Determine the (x, y) coordinate at the center of the cell enclosing the given text.  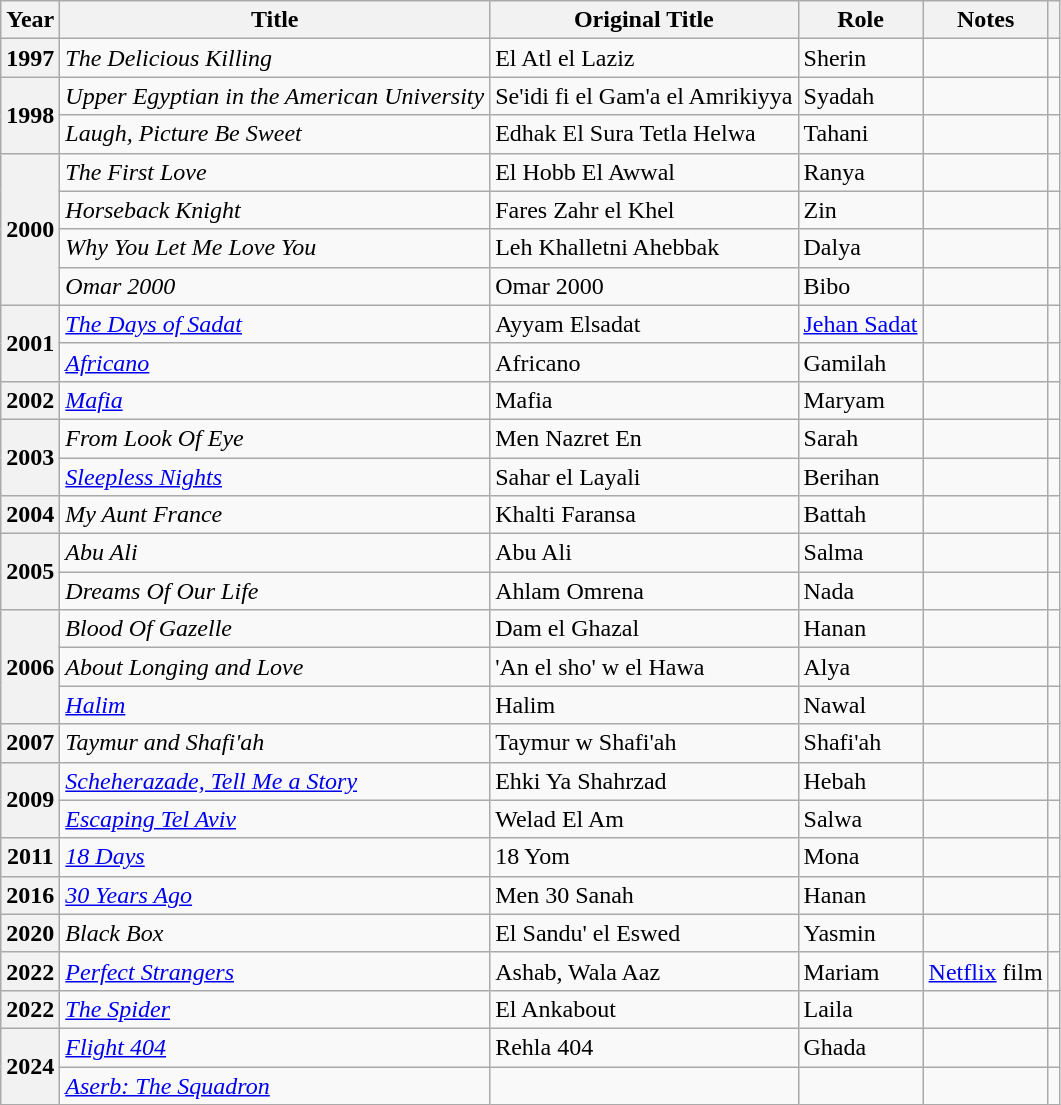
Year (30, 20)
Original Title (644, 20)
Netflix film (986, 971)
Men 30 Sanah (644, 895)
Se'idi fi el Gam'a el Amrikiyya (644, 96)
Sherin (860, 58)
Sleepless Nights (275, 477)
Taymur and Shafi'ah (275, 743)
From Look Of Eye (275, 438)
El Hobb El Awwal (644, 172)
30 Years Ago (275, 895)
The First Love (275, 172)
Mariam (860, 971)
Sahar el Layali (644, 477)
El Ankabout (644, 1009)
2001 (30, 343)
Upper Egyptian in the American University (275, 96)
Gamilah (860, 362)
2011 (30, 857)
2006 (30, 667)
Berihan (860, 477)
Aserb: The Squadron (275, 1085)
Welad El Am (644, 819)
Nawal (860, 705)
Laila (860, 1009)
Syadah (860, 96)
Edhak El Sura Tetla Helwa (644, 134)
Nada (860, 591)
Khalti Faransa (644, 515)
Title (275, 20)
2007 (30, 743)
Taymur w Shafi'ah (644, 743)
Leh Khalletni Ahebbak (644, 248)
1997 (30, 58)
Dam el Ghazal (644, 629)
Maryam (860, 400)
The Delicious Killing (275, 58)
Bibo (860, 286)
Black Box (275, 933)
Dreams Of Our Life (275, 591)
El Atl el Laziz (644, 58)
Sarah (860, 438)
El Sandu' el Eswed (644, 933)
Horseback Knight (275, 210)
Men Nazret En (644, 438)
Why You Let Me Love You (275, 248)
Flight 404 (275, 1047)
Blood Of Gazelle (275, 629)
Ehki Ya Shahrzad (644, 781)
Ranya (860, 172)
Scheherazade, Tell Me a Story (275, 781)
2024 (30, 1066)
Battah (860, 515)
About Longing and Love (275, 667)
Salma (860, 553)
Rehla 404 (644, 1047)
Notes (986, 20)
Perfect Strangers (275, 971)
Ashab, Wala Aaz (644, 971)
The Days of Sadat (275, 324)
Fares Zahr el Khel (644, 210)
The Spider (275, 1009)
18 Yom (644, 857)
Role (860, 20)
My Aunt France (275, 515)
Salwa (860, 819)
Ayyam Elsadat (644, 324)
Yasmin (860, 933)
Hebah (860, 781)
2016 (30, 895)
Zin (860, 210)
'An el sho' w el Hawa (644, 667)
Dalya (860, 248)
2004 (30, 515)
2005 (30, 572)
18 Days (275, 857)
1998 (30, 115)
Escaping Tel Aviv (275, 819)
Alya (860, 667)
Ahlam Omrena (644, 591)
Shafi'ah (860, 743)
2002 (30, 400)
Laugh, Picture Be Sweet (275, 134)
2009 (30, 800)
Jehan Sadat (860, 324)
Ghada (860, 1047)
Tahani (860, 134)
2020 (30, 933)
2000 (30, 229)
2003 (30, 457)
Mona (860, 857)
